Provide the (X, Y) coordinate of the cell's center where the given text is located.  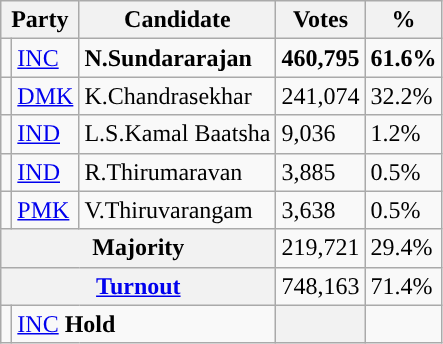
3,885 (320, 172)
V.Thiruvarangam (178, 210)
Majority (138, 248)
29.4% (404, 248)
R.Thirumaravan (178, 172)
INC (46, 58)
PMK (46, 210)
61.6% (404, 58)
Turnout (138, 286)
9,036 (320, 134)
32.2% (404, 96)
241,074 (320, 96)
DMK (46, 96)
Party (40, 20)
3,638 (320, 210)
Candidate (178, 20)
INC Hold (144, 324)
71.4% (404, 286)
% (404, 20)
1.2% (404, 134)
Votes (320, 20)
K.Chandrasekhar (178, 96)
219,721 (320, 248)
L.S.Kamal Baatsha (178, 134)
748,163 (320, 286)
460,795 (320, 58)
N.Sundararajan (178, 58)
